Scan for the cell matching the given text and deliver its (x, y) coordinate at center. 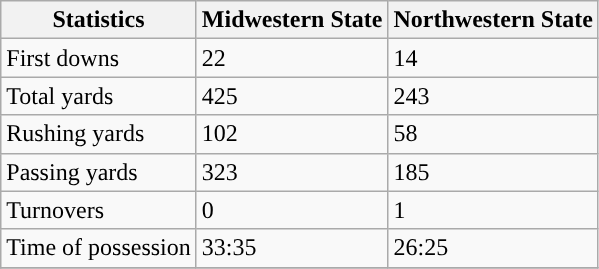
102 (292, 134)
22 (292, 58)
425 (292, 96)
Statistics (99, 20)
Turnovers (99, 210)
14 (493, 58)
Passing yards (99, 172)
0 (292, 210)
243 (493, 96)
Rushing yards (99, 134)
Time of possession (99, 248)
26:25 (493, 248)
323 (292, 172)
Northwestern State (493, 20)
58 (493, 134)
33:35 (292, 248)
Midwestern State (292, 20)
Total yards (99, 96)
1 (493, 210)
185 (493, 172)
First downs (99, 58)
